Extract the (X, Y) coordinate from the center of the cell holding the provided text.  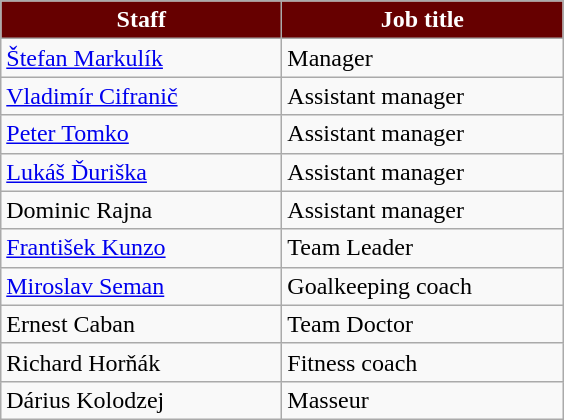
Manager (422, 58)
Dominic Rajna (142, 210)
Dárius Kolodzej (142, 400)
František Kunzo (142, 248)
Fitness coach (422, 362)
Ernest Caban (142, 324)
Job title (422, 20)
Richard Horňák (142, 362)
Masseur (422, 400)
Team Doctor (422, 324)
Lukáš Ďuriška (142, 172)
Team Leader (422, 248)
Staff (142, 20)
Peter Tomko (142, 134)
Štefan Markulík (142, 58)
Vladimír Cifranič (142, 96)
Goalkeeping coach (422, 286)
Miroslav Seman (142, 286)
